Find where the given text appears and provide that cell's center as (X, Y) coordinate. 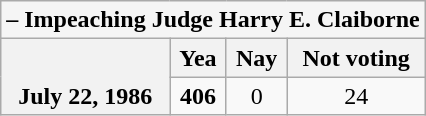
Yea (198, 58)
0 (256, 96)
July 22, 1986 (86, 77)
– Impeaching Judge Harry E. Claiborne (213, 20)
Nay (256, 58)
406 (198, 96)
Not voting (356, 58)
24 (356, 96)
